Determine the [X, Y] coordinate at the center of the cell enclosing the given text.  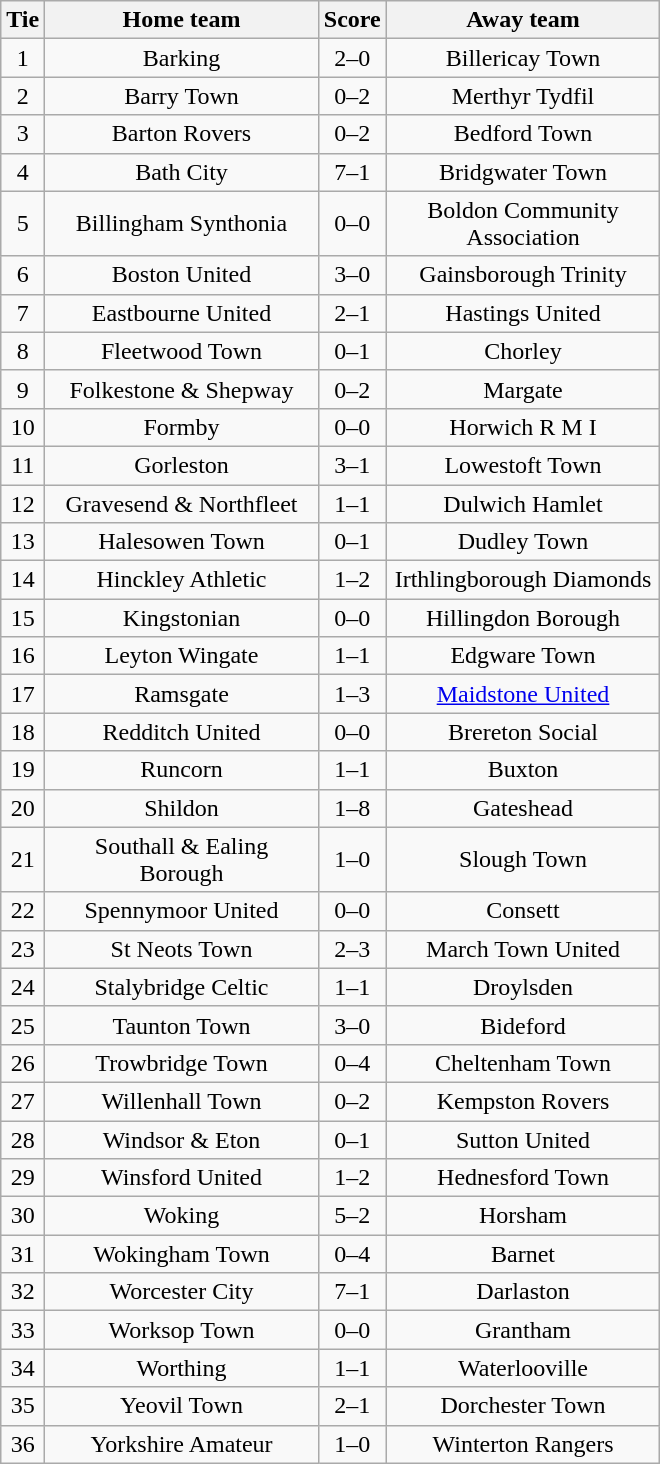
Brereton Social [523, 732]
30 [23, 1216]
Boldon Community Association [523, 224]
Chorley [523, 351]
Slough Town [523, 860]
Stalybridge Celtic [182, 987]
4 [23, 172]
20 [23, 808]
Gainsborough Trinity [523, 275]
32 [23, 1292]
Darlaston [523, 1292]
Spennymoor United [182, 911]
Worksop Town [182, 1330]
34 [23, 1368]
Winsford United [182, 1178]
Billingham Synthonia [182, 224]
35 [23, 1406]
Cheltenham Town [523, 1063]
Gateshead [523, 808]
Southall & Ealing Borough [182, 860]
Yeovil Town [182, 1406]
Consett [523, 911]
Lowestoft Town [523, 465]
Kingstonian [182, 618]
13 [23, 542]
Leyton Wingate [182, 656]
Willenhall Town [182, 1101]
3 [23, 134]
16 [23, 656]
3–1 [352, 465]
17 [23, 694]
Trowbridge Town [182, 1063]
Merthyr Tydfil [523, 96]
Bedford Town [523, 134]
28 [23, 1139]
Grantham [523, 1330]
Home team [182, 20]
7 [23, 313]
Hillingdon Borough [523, 618]
Waterlooville [523, 1368]
Windsor & Eton [182, 1139]
Hinckley Athletic [182, 580]
Worthing [182, 1368]
26 [23, 1063]
Dorchester Town [523, 1406]
2–3 [352, 949]
Edgware Town [523, 656]
Horsham [523, 1216]
Dudley Town [523, 542]
Maidstone United [523, 694]
Folkestone & Shepway [182, 389]
14 [23, 580]
36 [23, 1444]
15 [23, 618]
Dulwich Hamlet [523, 503]
31 [23, 1254]
Billericay Town [523, 58]
19 [23, 770]
5 [23, 224]
Horwich R M I [523, 427]
St Neots Town [182, 949]
Shildon [182, 808]
Ramsgate [182, 694]
Score [352, 20]
24 [23, 987]
29 [23, 1178]
Sutton United [523, 1139]
Boston United [182, 275]
9 [23, 389]
Tie [23, 20]
Gorleston [182, 465]
1–8 [352, 808]
11 [23, 465]
22 [23, 911]
1 [23, 58]
Winterton Rangers [523, 1444]
8 [23, 351]
12 [23, 503]
Buxton [523, 770]
21 [23, 860]
Bath City [182, 172]
Woking [182, 1216]
Wokingham Town [182, 1254]
2 [23, 96]
Bideford [523, 1025]
Fleetwood Town [182, 351]
Margate [523, 389]
18 [23, 732]
Irthlingborough Diamonds [523, 580]
Hednesford Town [523, 1178]
25 [23, 1025]
Runcorn [182, 770]
27 [23, 1101]
23 [23, 949]
Halesowen Town [182, 542]
Hastings United [523, 313]
Barry Town [182, 96]
33 [23, 1330]
Droylsden [523, 987]
6 [23, 275]
1–3 [352, 694]
Barton Rovers [182, 134]
Away team [523, 20]
Worcester City [182, 1292]
March Town United [523, 949]
Eastbourne United [182, 313]
Taunton Town [182, 1025]
Gravesend & Northfleet [182, 503]
Bridgwater Town [523, 172]
5–2 [352, 1216]
Yorkshire Amateur [182, 1444]
2–0 [352, 58]
10 [23, 427]
Kempston Rovers [523, 1101]
Formby [182, 427]
Barking [182, 58]
Redditch United [182, 732]
Barnet [523, 1254]
